Identify which cell holds the provided text, then report its [X, Y] central coordinate. 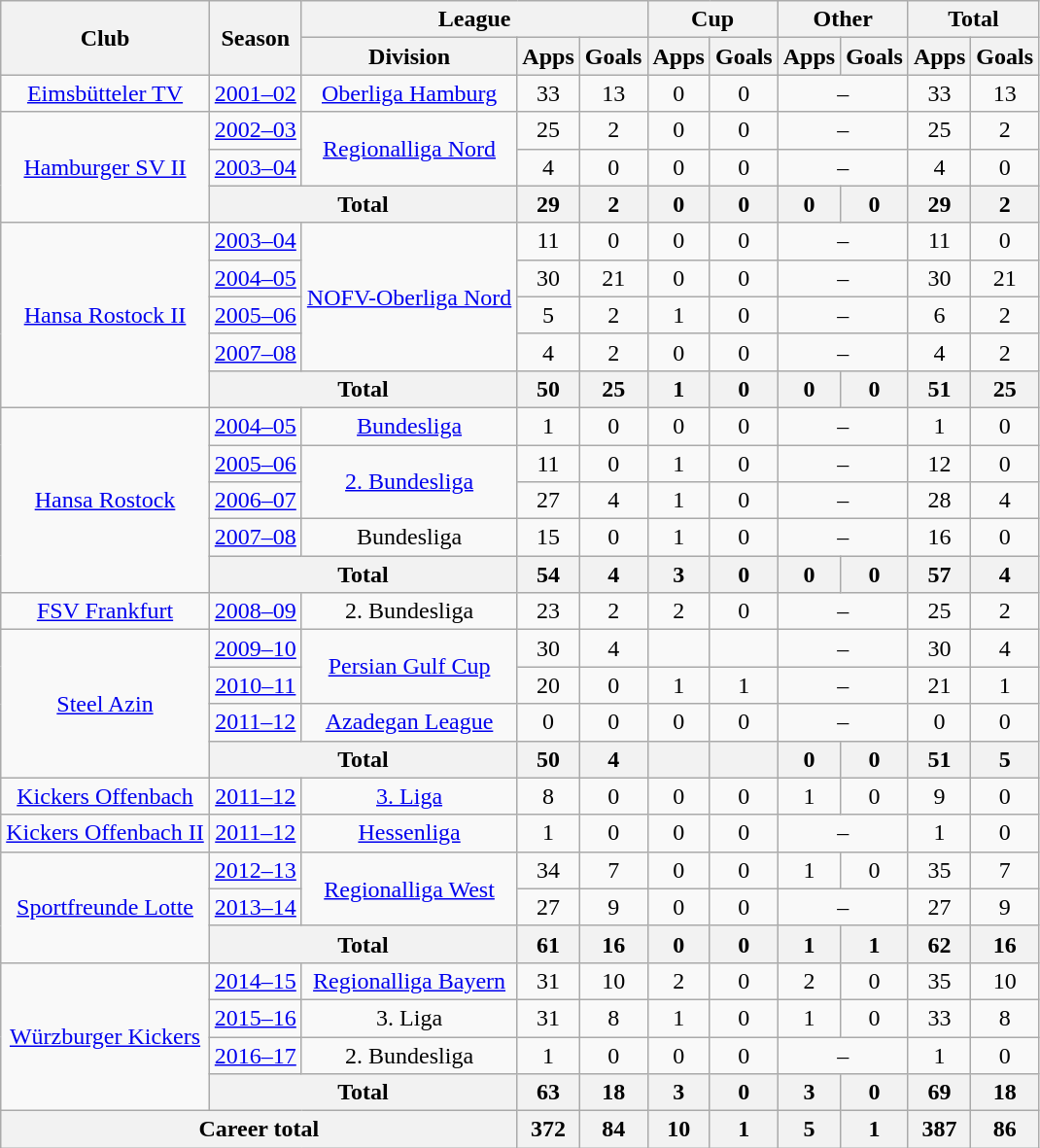
Persian Gulf Cup [408, 667]
League [474, 19]
2010–11 [255, 685]
Kickers Offenbach II [105, 833]
23 [548, 611]
28 [939, 501]
57 [939, 574]
Division [408, 56]
Hamburger SV II [105, 167]
2012–13 [255, 870]
Azadegan League [408, 722]
2008–09 [255, 611]
Oberliga Hamburg [408, 93]
15 [548, 538]
2009–10 [255, 648]
Career total [259, 1130]
Regionalliga Bayern [408, 981]
54 [548, 574]
Club [105, 38]
Cup [712, 19]
2015–16 [255, 1018]
Würzburger Kickers [105, 1036]
Regionalliga Nord [408, 149]
Hansa Rostock [105, 500]
Steel Azin [105, 704]
Kickers Offenbach [105, 796]
NOFV-Oberliga Nord [408, 296]
2016–17 [255, 1055]
61 [548, 944]
2001–02 [255, 93]
FSV Frankfurt [105, 611]
6 [939, 315]
387 [939, 1130]
372 [548, 1130]
2014–15 [255, 981]
Hansa Rostock II [105, 315]
Season [255, 38]
12 [939, 464]
34 [548, 870]
Other [843, 19]
84 [613, 1130]
2002–03 [255, 130]
69 [939, 1093]
62 [939, 944]
Eimsbütteler TV [105, 93]
2013–14 [255, 907]
86 [1005, 1130]
Sportfreunde Lotte [105, 907]
Hessenliga [408, 833]
63 [548, 1093]
20 [548, 685]
Regionalliga West [408, 888]
2006–07 [255, 501]
